Search for the cell housing the specified text and yield its (X, Y) center coordinate. 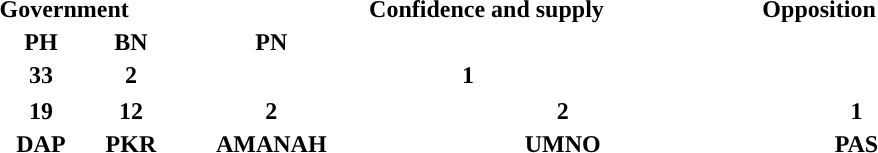
PN (272, 42)
12 (131, 111)
BN (131, 42)
1 (468, 75)
